Determine the [x, y] coordinate at the center of the cell enclosing the given text.  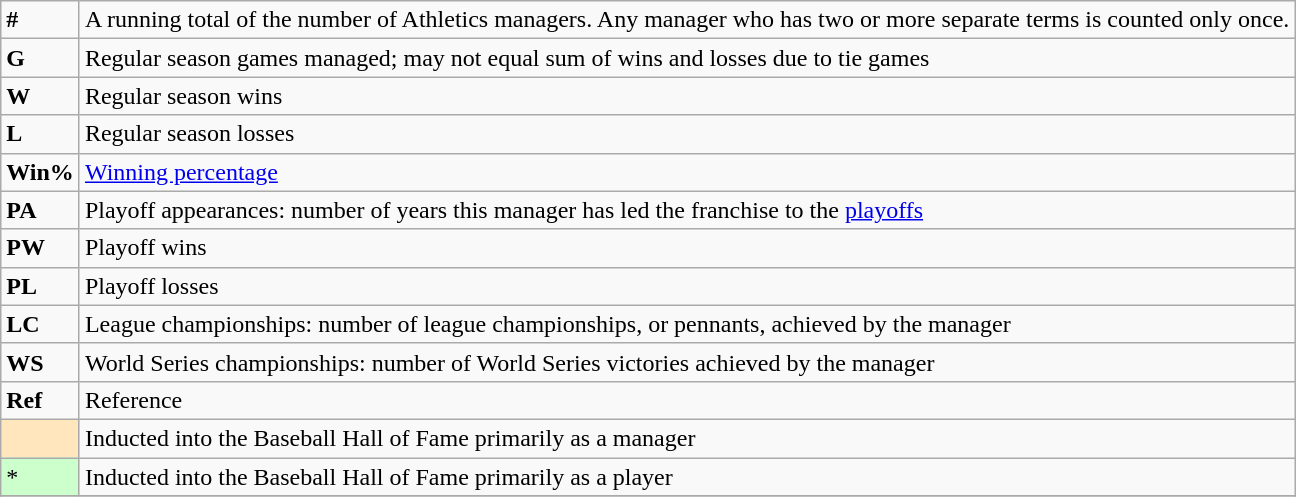
Regular season games managed; may not equal sum of wins and losses due to tie games [686, 58]
# [40, 20]
LC [40, 324]
Reference [686, 400]
G [40, 58]
Playoff wins [686, 248]
PW [40, 248]
PL [40, 286]
Regular season losses [686, 134]
* [40, 477]
World Series championships: number of World Series victories achieved by the manager [686, 362]
W [40, 96]
L [40, 134]
Playoff appearances: number of years this manager has led the franchise to the playoffs [686, 210]
Inducted into the Baseball Hall of Fame primarily as a player [686, 477]
Regular season wins [686, 96]
Win% [40, 172]
PA [40, 210]
Inducted into the Baseball Hall of Fame primarily as a manager [686, 438]
Ref [40, 400]
Winning percentage [686, 172]
A running total of the number of Athletics managers. Any manager who has two or more separate terms is counted only once. [686, 20]
WS [40, 362]
League championships: number of league championships, or pennants, achieved by the manager [686, 324]
Playoff losses [686, 286]
